Extract the (x, y) coordinate from the center of the cell holding the provided text.  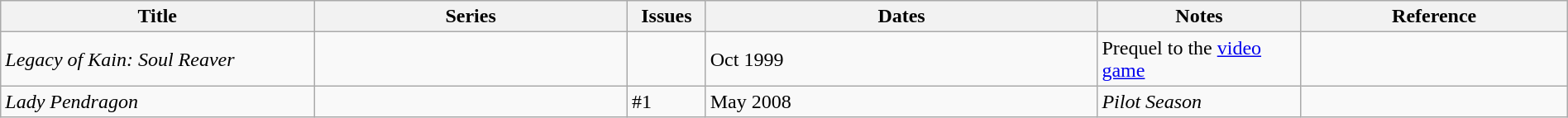
May 2008 (901, 101)
Prequel to the video game (1199, 59)
#1 (667, 101)
Title (157, 17)
Legacy of Kain: Soul Reaver (157, 59)
Issues (667, 17)
Oct 1999 (901, 59)
Lady Pendragon (157, 101)
Pilot Season (1199, 101)
Series (471, 17)
Notes (1199, 17)
Reference (1434, 17)
Dates (901, 17)
